Scan for the cell matching the given text and deliver its (X, Y) coordinate at center. 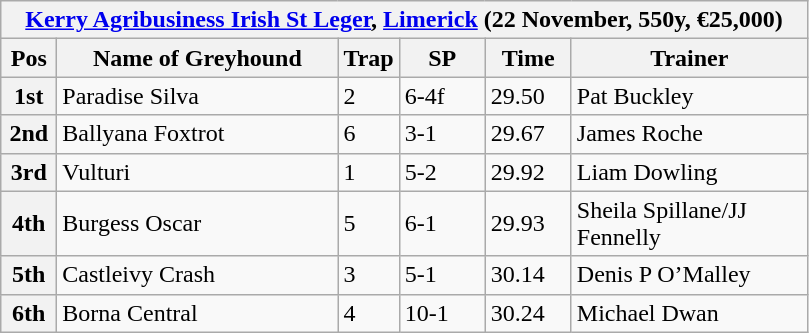
5th (29, 275)
3-1 (442, 134)
3rd (29, 172)
1st (29, 96)
Ballyana Foxtrot (198, 134)
Name of Greyhound (198, 58)
Pos (29, 58)
SP (442, 58)
6th (29, 313)
2nd (29, 134)
29.50 (528, 96)
Borna Central (198, 313)
3 (368, 275)
5 (368, 224)
Trainer (689, 58)
Burgess Oscar (198, 224)
Liam Dowling (689, 172)
10-1 (442, 313)
29.93 (528, 224)
Pat Buckley (689, 96)
Vulturi (198, 172)
Castleivy Crash (198, 275)
Kerry Agribusiness Irish St Leger, Limerick (22 November, 550y, €25,000) (404, 20)
Time (528, 58)
29.67 (528, 134)
Paradise Silva (198, 96)
1 (368, 172)
6-1 (442, 224)
2 (368, 96)
Sheila Spillane/JJ Fennelly (689, 224)
4th (29, 224)
Trap (368, 58)
6-4f (442, 96)
30.24 (528, 313)
5-2 (442, 172)
29.92 (528, 172)
4 (368, 313)
30.14 (528, 275)
James Roche (689, 134)
5-1 (442, 275)
6 (368, 134)
Michael Dwan (689, 313)
Denis P O’Malley (689, 275)
